Detect which cell encompasses the target text, then output its (x, y) center coordinate. 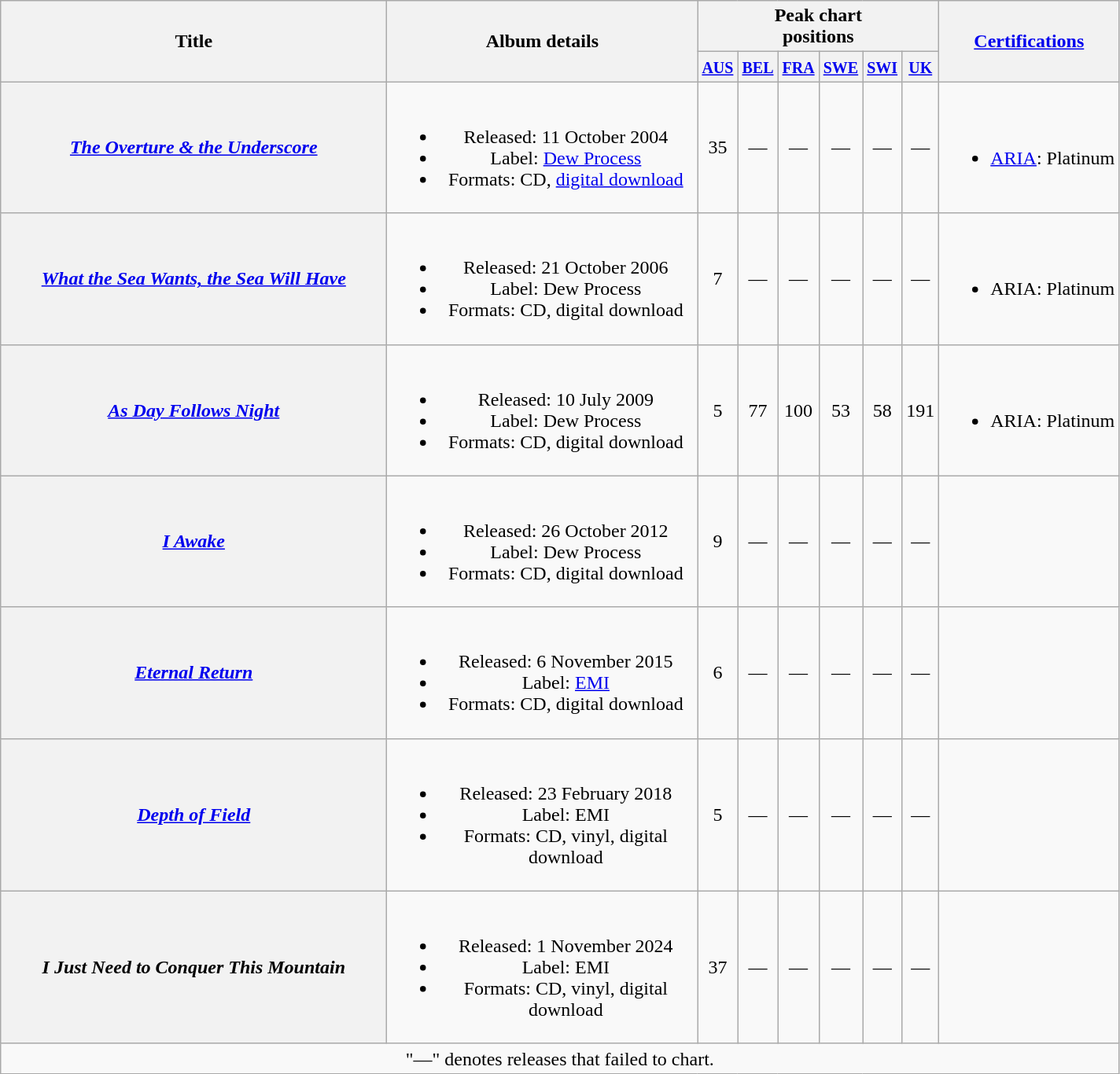
7 (717, 278)
Released: 26 October 2012Label: Dew ProcessFormats: CD, digital download (543, 541)
As Day Follows Night (193, 410)
What the Sea Wants, the Sea Will Have (193, 278)
AUS (717, 67)
35 (717, 148)
SWI (882, 67)
The Overture & the Underscore (193, 148)
I Awake (193, 541)
58 (882, 410)
Eternal Return (193, 673)
37 (717, 967)
Released: 21 October 2006Label: Dew ProcessFormats: CD, digital download (543, 278)
Released: 10 July 2009Label: Dew ProcessFormats: CD, digital download (543, 410)
Peak chartpositions (818, 27)
100 (798, 410)
53 (841, 410)
Certifications (1029, 41)
I Just Need to Conquer This Mountain (193, 967)
191 (920, 410)
Released: 23 February 2018Label: EMIFormats: CD, vinyl, digital download (543, 815)
9 (717, 541)
BEL (758, 67)
Released: 11 October 2004Label: Dew ProcessFormats: CD, digital download (543, 148)
FRA (798, 67)
Title (193, 41)
SWE (841, 67)
Depth of Field (193, 815)
"—" denotes releases that failed to chart. (560, 1058)
UK (920, 67)
6 (717, 673)
Album details (543, 41)
77 (758, 410)
Released: 6 November 2015Label: EMIFormats: CD, digital download (543, 673)
Released: 1 November 2024Label: EMIFormats: CD, vinyl, digital download (543, 967)
